Return the [X, Y] coordinate for the center point of the cell that contains the specified text.  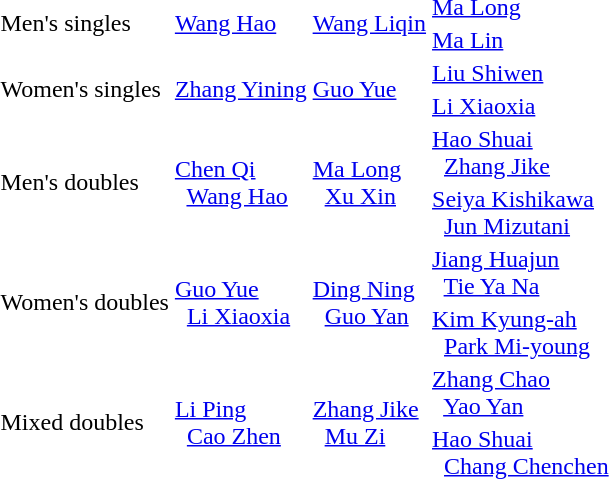
Guo Yue [369, 90]
Chen Qi Wang Hao [240, 182]
Ma Long Xu Xin [369, 182]
Zhang Yining [240, 90]
Guo Yue Li Xiaoxia [240, 302]
Ding Ning Guo Yan [369, 302]
